Identify which cell holds the provided text, then report its (X, Y) central coordinate. 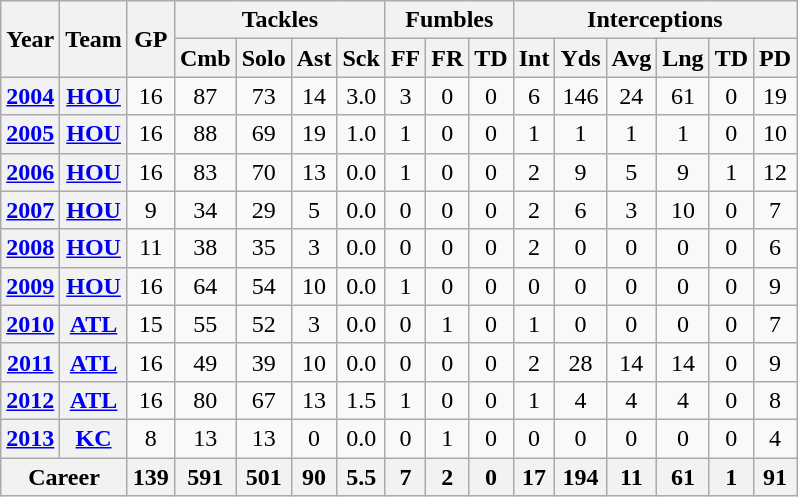
15 (150, 324)
591 (205, 477)
FR (448, 58)
Tackles (280, 20)
1.0 (361, 134)
Career (64, 477)
28 (580, 362)
80 (205, 400)
90 (314, 477)
83 (205, 172)
73 (264, 96)
501 (264, 477)
55 (205, 324)
2008 (30, 248)
2010 (30, 324)
Team (94, 39)
88 (205, 134)
Int (534, 58)
52 (264, 324)
39 (264, 362)
69 (264, 134)
54 (264, 286)
29 (264, 210)
5.5 (361, 477)
70 (264, 172)
Sck (361, 58)
1.5 (361, 400)
2004 (30, 96)
2009 (30, 286)
Avg (632, 58)
17 (534, 477)
Cmb (205, 58)
3.0 (361, 96)
Ast (314, 58)
KC (94, 438)
87 (205, 96)
Lng (683, 58)
GP (150, 39)
PD (776, 58)
35 (264, 248)
2012 (30, 400)
Interceptions (654, 20)
2006 (30, 172)
Solo (264, 58)
Yds (580, 58)
12 (776, 172)
34 (205, 210)
194 (580, 477)
24 (632, 96)
2005 (30, 134)
139 (150, 477)
38 (205, 248)
Fumbles (449, 20)
67 (264, 400)
2013 (30, 438)
64 (205, 286)
2011 (30, 362)
91 (776, 477)
FF (405, 58)
49 (205, 362)
Year (30, 39)
2007 (30, 210)
146 (580, 96)
